Output the (X, Y) coordinate of the center of the cell containing the given text.  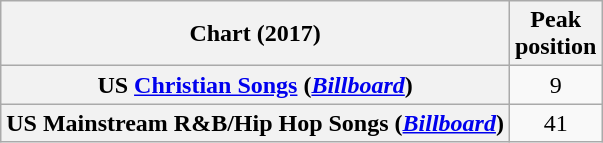
US Mainstream R&B/Hip Hop Songs (Billboard) (256, 123)
Chart (2017) (256, 34)
US Christian Songs (Billboard) (256, 85)
Peakposition (555, 34)
9 (555, 85)
41 (555, 123)
